For the text-containing cell, return its midpoint in (X, Y) coordinate format. 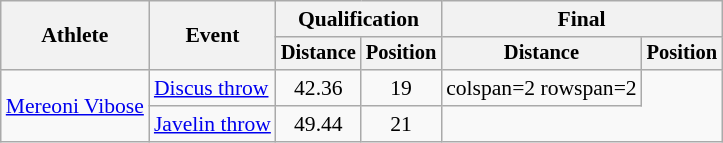
19 (401, 88)
Athlete (75, 36)
Final (582, 19)
Discus throw (212, 88)
Event (212, 36)
42.36 (318, 88)
21 (401, 124)
Javelin throw (212, 124)
Qualification (358, 19)
49.44 (318, 124)
Mereoni Vibose (75, 106)
colspan=2 rowspan=2 (542, 88)
